Capture the cell that displays the provided text and extract its (X, Y) central coordinate. 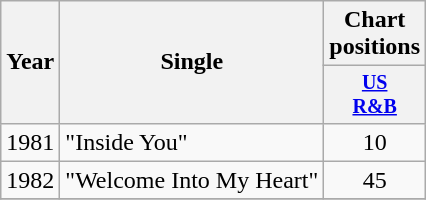
Year (30, 62)
1981 (30, 142)
USR&B (375, 94)
Single (192, 62)
1982 (30, 180)
45 (375, 180)
10 (375, 142)
"Welcome Into My Heart" (192, 180)
Chart positions (375, 34)
"Inside You" (192, 142)
